Pinpoint the cell where the given text exists, returning its [X, Y] midpoint coordinate. 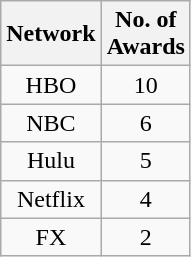
NBC [51, 123]
No. ofAwards [146, 34]
FX [51, 237]
Network [51, 34]
Netflix [51, 199]
Hulu [51, 161]
5 [146, 161]
HBO [51, 85]
2 [146, 237]
4 [146, 199]
6 [146, 123]
10 [146, 85]
